Identify which cell holds the provided text, then report its [X, Y] central coordinate. 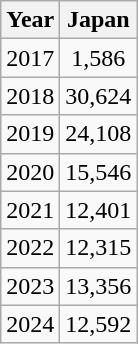
2021 [30, 210]
12,401 [98, 210]
13,356 [98, 286]
24,108 [98, 134]
12,592 [98, 324]
15,546 [98, 172]
2023 [30, 286]
12,315 [98, 248]
2018 [30, 96]
Japan [98, 20]
2019 [30, 134]
30,624 [98, 96]
2020 [30, 172]
Year [30, 20]
2022 [30, 248]
1,586 [98, 58]
2017 [30, 58]
2024 [30, 324]
